Output the (X, Y) coordinate of the center of the cell containing the given text.  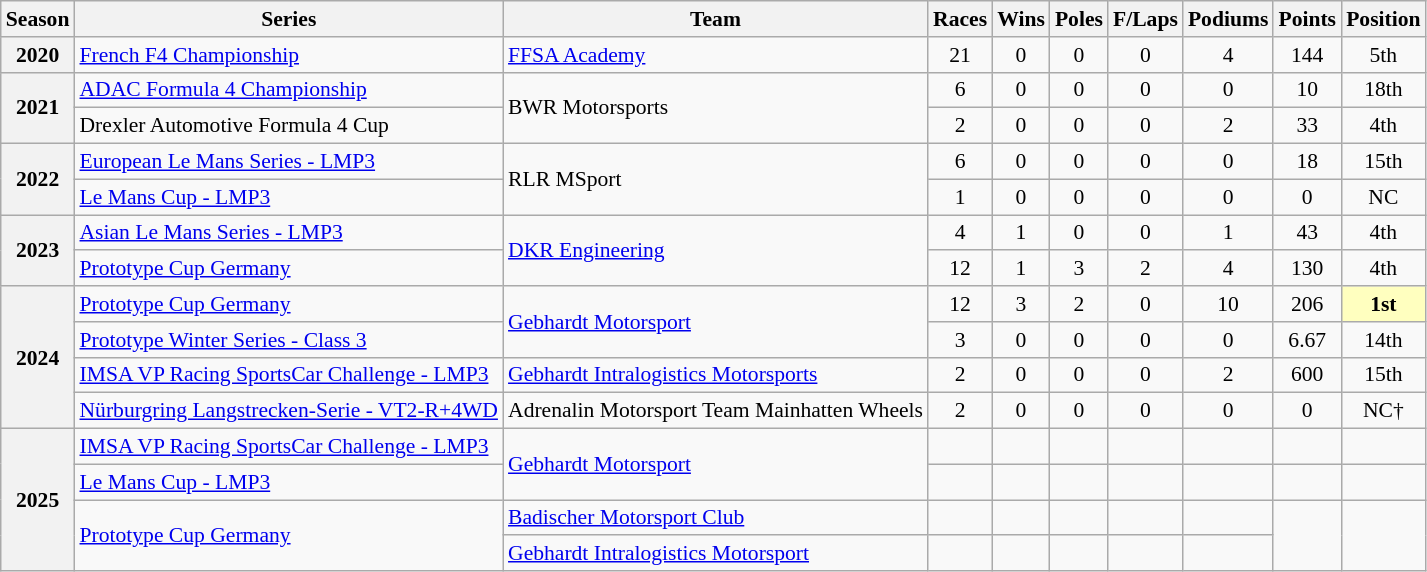
2021 (38, 108)
18 (1307, 162)
Team (716, 19)
2025 (38, 500)
Badischer Motorsport Club (716, 518)
F/Laps (1146, 19)
2020 (38, 55)
Series (288, 19)
1st (1383, 304)
Podiums (1228, 19)
Gebhardt Intralogistics Motorsport (716, 554)
European Le Mans Series - LMP3 (288, 162)
Season (38, 19)
FFSA Academy (716, 55)
Wins (1021, 19)
14th (1383, 340)
33 (1307, 126)
2024 (38, 357)
144 (1307, 55)
130 (1307, 269)
DKR Engineering (716, 250)
18th (1383, 90)
21 (960, 55)
206 (1307, 304)
Nürburgring Langstrecken-Serie - VT2-R+4WD (288, 411)
Races (960, 19)
2022 (38, 180)
RLR MSport (716, 180)
French F4 Championship (288, 55)
Points (1307, 19)
Asian Le Mans Series - LMP3 (288, 233)
Drexler Automotive Formula 4 Cup (288, 126)
Gebhardt Intralogistics Motorsports (716, 375)
Position (1383, 19)
5th (1383, 55)
Poles (1079, 19)
600 (1307, 375)
NC† (1383, 411)
6.67 (1307, 340)
ADAC Formula 4 Championship (288, 90)
43 (1307, 233)
2023 (38, 250)
NC (1383, 197)
BWR Motorsports (716, 108)
Prototype Winter Series - Class 3 (288, 340)
Adrenalin Motorsport Team Mainhatten Wheels (716, 411)
